Capture the cell that displays the provided text and extract its [x, y] central coordinate. 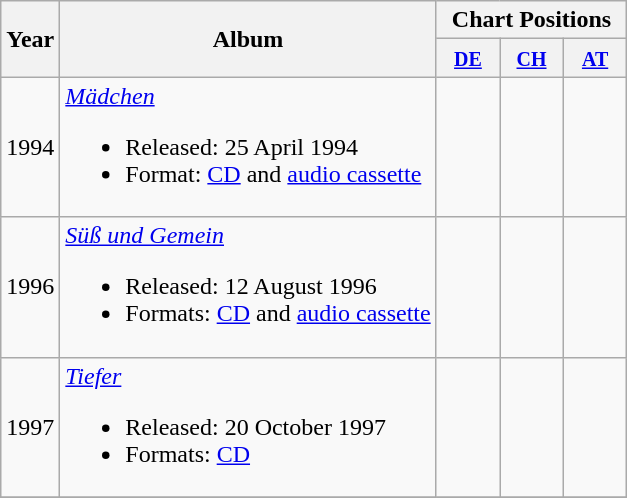
1997 [30, 427]
DE [468, 58]
AT [595, 58]
Chart Positions [532, 20]
MädchenReleased: 25 April 1994Format: CD and audio cassette [248, 147]
Süß und GemeinReleased: 12 August 1996Formats: CD and audio cassette [248, 287]
1994 [30, 147]
CH [532, 58]
Album [248, 39]
TieferReleased: 20 October 1997Formats: CD [248, 427]
Year [30, 39]
1996 [30, 287]
